Extract the [X, Y] coordinate from the center of the cell holding the provided text.  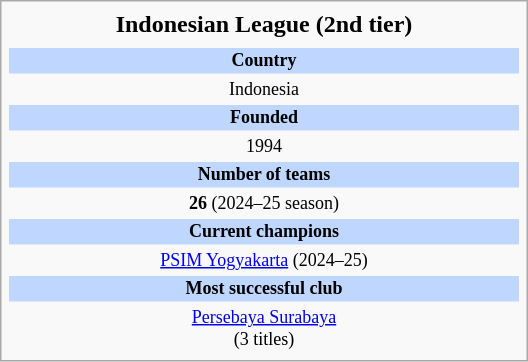
Number of teams [264, 175]
Indonesian League (2nd tier) [264, 24]
Current champions [264, 232]
Most successful club [264, 289]
PSIM Yogyakarta (2024–25) [264, 261]
1994 [264, 147]
26 (2024–25 season) [264, 204]
Persebaya Surabaya(3 titles) [264, 329]
Country [264, 61]
Founded [264, 118]
Indonesia [264, 90]
